Locate the cell with the specified text and output its [X, Y] center coordinate. 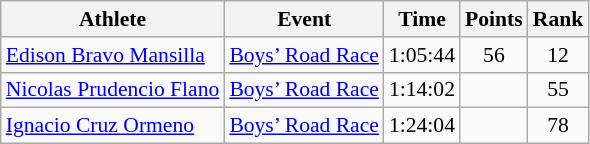
12 [558, 55]
1:24:04 [422, 126]
Time [422, 19]
78 [558, 126]
Athlete [113, 19]
Event [304, 19]
1:05:44 [422, 55]
55 [558, 90]
Nicolas Prudencio Flano [113, 90]
Edison Bravo Mansilla [113, 55]
Points [494, 19]
56 [494, 55]
1:14:02 [422, 90]
Ignacio Cruz Ormeno [113, 126]
Rank [558, 19]
